Scan for the cell matching the given text and deliver its (x, y) coordinate at center. 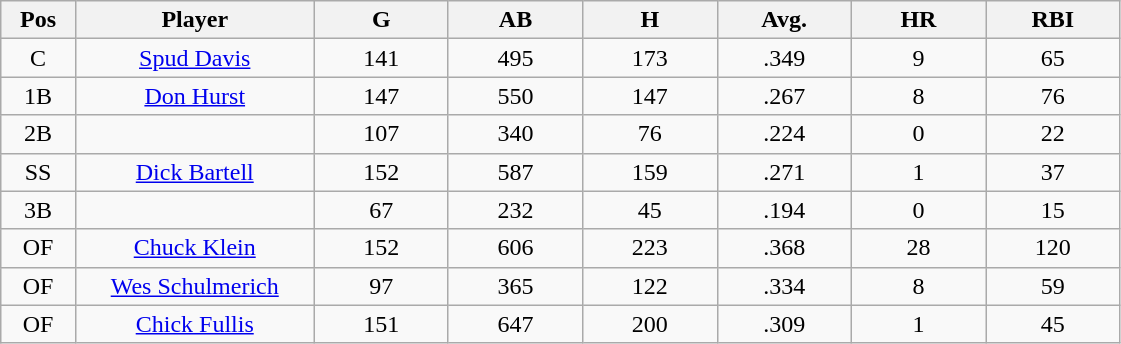
Player (194, 20)
.267 (784, 96)
3B (38, 210)
159 (650, 172)
223 (650, 248)
9 (918, 58)
.334 (784, 286)
28 (918, 248)
120 (1053, 248)
RBI (1053, 20)
37 (1053, 172)
340 (515, 134)
.309 (784, 324)
Wes Schulmerich (194, 286)
AB (515, 20)
Pos (38, 20)
587 (515, 172)
Chick Fullis (194, 324)
Spud Davis (194, 58)
647 (515, 324)
15 (1053, 210)
HR (918, 20)
141 (381, 58)
67 (381, 210)
606 (515, 248)
495 (515, 58)
H (650, 20)
Don Hurst (194, 96)
365 (515, 286)
2B (38, 134)
SS (38, 172)
.224 (784, 134)
Chuck Klein (194, 248)
.194 (784, 210)
122 (650, 286)
1B (38, 96)
22 (1053, 134)
173 (650, 58)
.349 (784, 58)
550 (515, 96)
Avg. (784, 20)
C (38, 58)
151 (381, 324)
59 (1053, 286)
107 (381, 134)
232 (515, 210)
Dick Bartell (194, 172)
.368 (784, 248)
97 (381, 286)
200 (650, 324)
65 (1053, 58)
.271 (784, 172)
G (381, 20)
